Capture the cell that displays the provided text and extract its [X, Y] central coordinate. 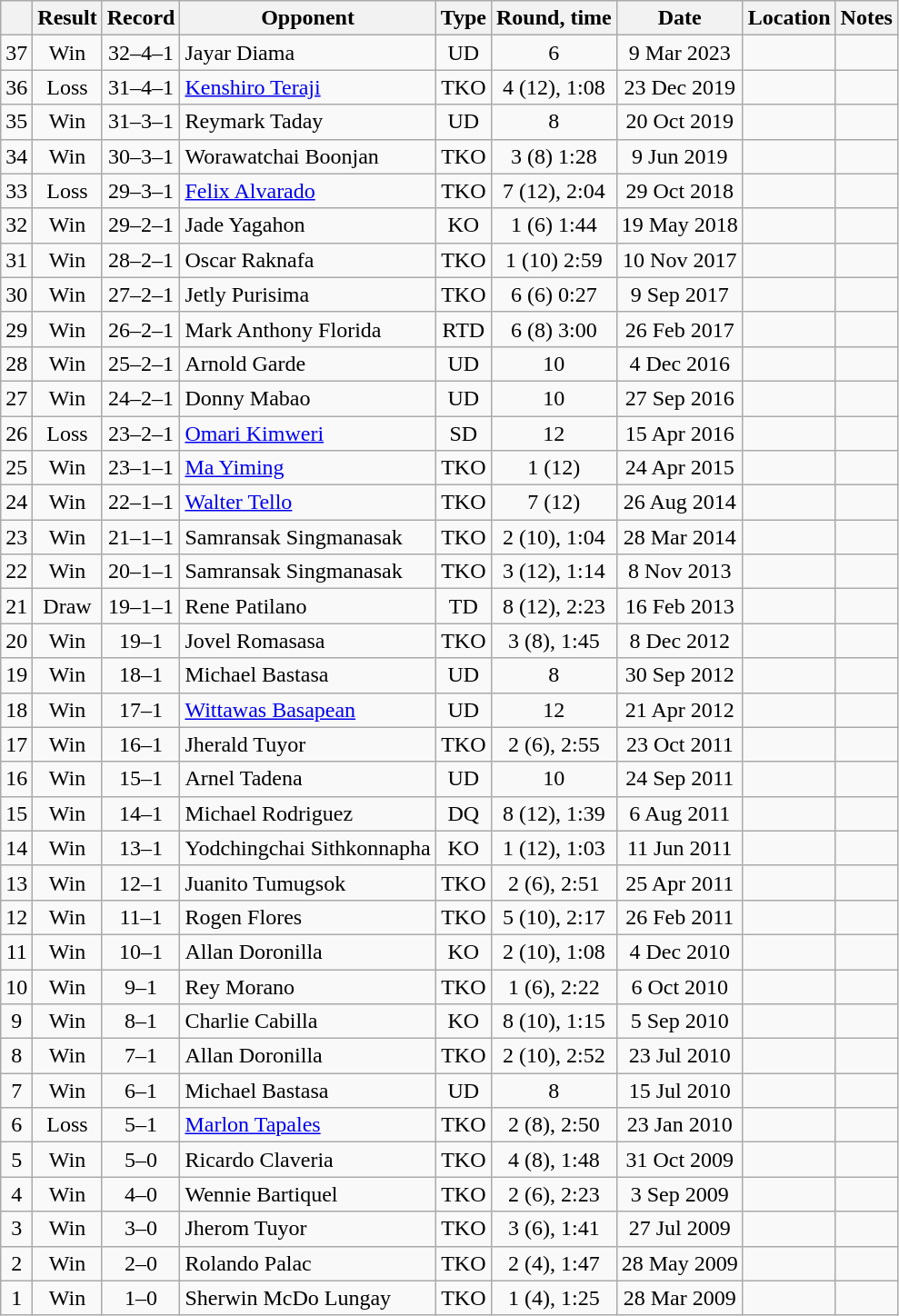
3–0 [141, 1229]
4 [16, 1194]
21 [16, 606]
16–1 [141, 744]
12–1 [141, 882]
Walter Tello [307, 503]
16 [16, 779]
Ricardo Claveria [307, 1160]
Rene Patilano [307, 606]
23 Oct 2011 [680, 744]
3 Sep 2009 [680, 1194]
31–3–1 [141, 122]
10–1 [141, 952]
28 Mar 2014 [680, 537]
29–2–1 [141, 225]
4 (12), 1:08 [554, 87]
Type [464, 18]
3 (8), 1:45 [554, 641]
14–1 [141, 813]
Ma Yiming [307, 468]
2 (6), 2:51 [554, 882]
2 (8), 2:50 [554, 1125]
14 [16, 848]
2 (10), 1:04 [554, 537]
Location [789, 18]
Worawatchai Boonjan [307, 156]
Wittawas Basapean [307, 710]
22 [16, 572]
Omari Kimweri [307, 434]
1–0 [141, 1298]
33 [16, 191]
25 Apr 2011 [680, 882]
Donny Mabao [307, 398]
7 (12) [554, 503]
15–1 [141, 779]
30–3–1 [141, 156]
Result [67, 18]
3 (8) 1:28 [554, 156]
15 Apr 2016 [680, 434]
23 Jul 2010 [680, 1056]
Opponent [307, 18]
Jovel Romasasa [307, 641]
Jayar Diama [307, 53]
9 Sep 2017 [680, 294]
8 (12), 2:23 [554, 606]
Notes [866, 18]
17–1 [141, 710]
8 (10), 1:15 [554, 1022]
4 Dec 2010 [680, 952]
2 (10), 1:08 [554, 952]
Kenshiro Teraji [307, 87]
Record [141, 18]
13 [16, 882]
19–1 [141, 641]
11–1 [141, 917]
1 (6) 1:44 [554, 225]
7–1 [141, 1056]
23–1–1 [141, 468]
1 (10) 2:59 [554, 260]
Oscar Raknafa [307, 260]
7 (12), 2:04 [554, 191]
27 Jul 2009 [680, 1229]
26 Aug 2014 [680, 503]
20 Oct 2019 [680, 122]
25 [16, 468]
28 [16, 364]
11 Jun 2011 [680, 848]
31–4–1 [141, 87]
27 [16, 398]
Round, time [554, 18]
26 [16, 434]
30 [16, 294]
1 (6), 2:22 [554, 986]
9 Jun 2019 [680, 156]
Jherom Tuyor [307, 1229]
3 (6), 1:41 [554, 1229]
9 Mar 2023 [680, 53]
2 (6), 2:23 [554, 1194]
6 Oct 2010 [680, 986]
Michael Rodriguez [307, 813]
24 [16, 503]
Jade Yagahon [307, 225]
23 [16, 537]
6–1 [141, 1091]
27 Sep 2016 [680, 398]
32–4–1 [141, 53]
26 Feb 2011 [680, 917]
2–0 [141, 1263]
Yodchingchai Sithkonnapha [307, 848]
1 (12), 1:03 [554, 848]
29 Oct 2018 [680, 191]
Marlon Tapales [307, 1125]
37 [16, 53]
11 [16, 952]
3 (12), 1:14 [554, 572]
2 [16, 1263]
2 (10), 2:52 [554, 1056]
1 (4), 1:25 [554, 1298]
Charlie Cabilla [307, 1022]
2 (6), 2:55 [554, 744]
1 (12) [554, 468]
28 Mar 2009 [680, 1298]
15 [16, 813]
27–2–1 [141, 294]
5–0 [141, 1160]
20 [16, 641]
Rogen Flores [307, 917]
7 [16, 1091]
6 (8) 3:00 [554, 329]
25–2–1 [141, 364]
24–2–1 [141, 398]
32 [16, 225]
RTD [464, 329]
10 Nov 2017 [680, 260]
Felix Alvarado [307, 191]
DQ [464, 813]
5 (10), 2:17 [554, 917]
29 [16, 329]
TD [464, 606]
5 Sep 2010 [680, 1022]
Reymark Taday [307, 122]
21–1–1 [141, 537]
Rolando Palac [307, 1263]
Wennie Bartiquel [307, 1194]
26 Feb 2017 [680, 329]
Draw [67, 606]
31 [16, 260]
9–1 [141, 986]
23 Jan 2010 [680, 1125]
20–1–1 [141, 572]
35 [16, 122]
9 [16, 1022]
36 [16, 87]
17 [16, 744]
6 (6) 0:27 [554, 294]
24 Sep 2011 [680, 779]
29–3–1 [141, 191]
18 [16, 710]
21 Apr 2012 [680, 710]
Jetly Purisima [307, 294]
26–2–1 [141, 329]
23–2–1 [141, 434]
4 Dec 2016 [680, 364]
Mark Anthony Florida [307, 329]
6 Aug 2011 [680, 813]
34 [16, 156]
30 Sep 2012 [680, 675]
19 May 2018 [680, 225]
19 [16, 675]
SD [464, 434]
31 Oct 2009 [680, 1160]
8 Nov 2013 [680, 572]
28 May 2009 [680, 1263]
3 [16, 1229]
8 Dec 2012 [680, 641]
23 Dec 2019 [680, 87]
16 Feb 2013 [680, 606]
8–1 [141, 1022]
Juanito Tumugsok [307, 882]
19–1–1 [141, 606]
Sherwin McDo Lungay [307, 1298]
5–1 [141, 1125]
28–2–1 [141, 260]
15 Jul 2010 [680, 1091]
4 (8), 1:48 [554, 1160]
Jherald Tuyor [307, 744]
1 [16, 1298]
2 (4), 1:47 [554, 1263]
24 Apr 2015 [680, 468]
Arnel Tadena [307, 779]
Arnold Garde [307, 364]
13–1 [141, 848]
5 [16, 1160]
Date [680, 18]
4–0 [141, 1194]
18–1 [141, 675]
8 (12), 1:39 [554, 813]
22–1–1 [141, 503]
Rey Morano [307, 986]
